Return the (X, Y) coordinate for the center point of the cell that contains the specified text.  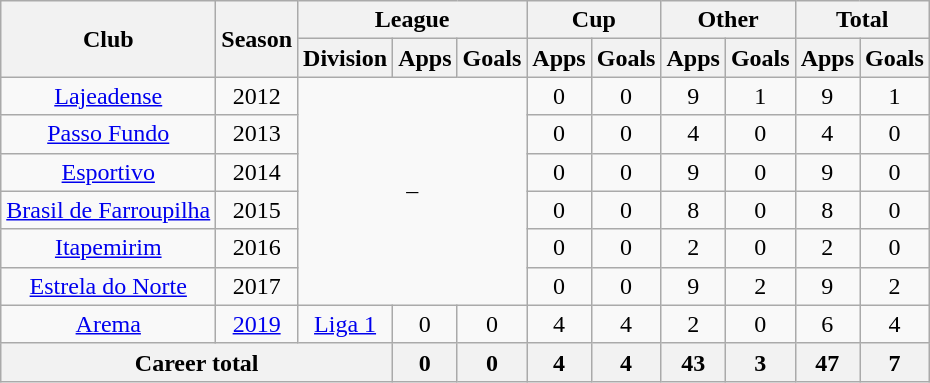
3 (760, 362)
6 (827, 324)
Total (862, 20)
Career total (197, 362)
Lajeadense (108, 96)
Liga 1 (346, 324)
– (412, 191)
Arema (108, 324)
2016 (257, 248)
7 (895, 362)
Estrela do Norte (108, 286)
Season (257, 39)
Other (728, 20)
2012 (257, 96)
Brasil de Farroupilha (108, 210)
2014 (257, 172)
Passo Fundo (108, 134)
Club (108, 39)
Esportivo (108, 172)
2015 (257, 210)
Division (346, 58)
Itapemirim (108, 248)
43 (693, 362)
Cup (594, 20)
2019 (257, 324)
2017 (257, 286)
2013 (257, 134)
League (412, 20)
47 (827, 362)
